Identify which cell holds the provided text, then report its [X, Y] central coordinate. 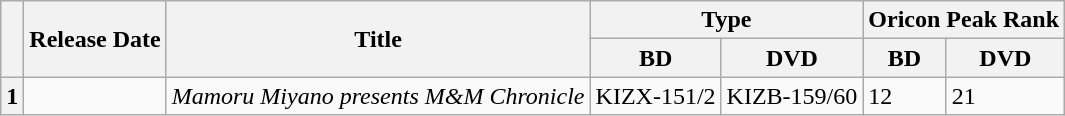
Type [726, 20]
KIZX-151/2 [656, 96]
Title [378, 39]
Release Date [95, 39]
21 [1005, 96]
Oricon Peak Rank [964, 20]
12 [904, 96]
Mamoru Miyano presents M&M Chronicle [378, 96]
1 [12, 96]
KIZB-159/60 [792, 96]
